Scan for the cell matching the given text and deliver its (x, y) coordinate at center. 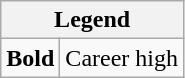
Career high (122, 58)
Legend (92, 20)
Bold (30, 58)
